Capture the cell that displays the provided text and extract its (X, Y) central coordinate. 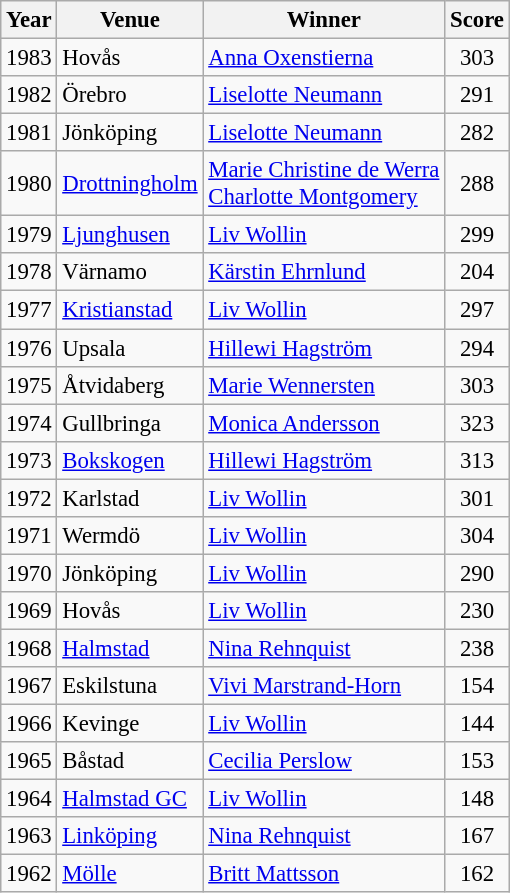
1983 (29, 58)
148 (478, 799)
288 (478, 184)
1976 (29, 348)
204 (478, 273)
290 (478, 573)
Winner (324, 20)
154 (478, 686)
Halmstad GC (130, 799)
Linköping (130, 836)
1977 (29, 310)
1978 (29, 273)
Gullbringa (130, 423)
Ljunghusen (130, 235)
Year (29, 20)
301 (478, 498)
304 (478, 536)
Anna Oxenstierna (324, 58)
1971 (29, 536)
Mölle (130, 874)
1973 (29, 460)
Båstad (130, 761)
Kristianstad (130, 310)
Marie Christine de Werra Charlotte Montgomery (324, 184)
Halmstad (130, 648)
Drottningholm (130, 184)
1974 (29, 423)
297 (478, 310)
Eskilstuna (130, 686)
153 (478, 761)
291 (478, 95)
Marie Wennersten (324, 385)
1980 (29, 184)
1968 (29, 648)
1963 (29, 836)
162 (478, 874)
299 (478, 235)
1979 (29, 235)
1967 (29, 686)
1981 (29, 133)
Karlstad (130, 498)
Score (478, 20)
313 (478, 460)
1982 (29, 95)
Värnamo (130, 273)
1962 (29, 874)
Upsala (130, 348)
Åtvidaberg (130, 385)
1970 (29, 573)
230 (478, 611)
167 (478, 836)
Cecilia Perslow (324, 761)
Bokskogen (130, 460)
Vivi Marstrand-Horn (324, 686)
Wermdö (130, 536)
Britt Mattsson (324, 874)
1965 (29, 761)
1966 (29, 724)
144 (478, 724)
Kevinge (130, 724)
Monica Andersson (324, 423)
Kärstin Ehrnlund (324, 273)
1964 (29, 799)
282 (478, 133)
1969 (29, 611)
1972 (29, 498)
1975 (29, 385)
Venue (130, 20)
323 (478, 423)
294 (478, 348)
Örebro (130, 95)
238 (478, 648)
